Return [X, Y] of the center of cell containing provided text 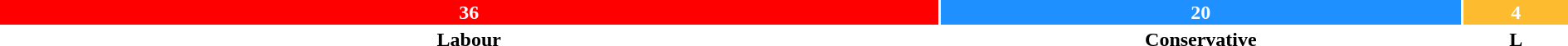
4 [1516, 12]
36 [469, 12]
20 [1200, 12]
